Locate the cell with the specified text and output its [X, Y] center coordinate. 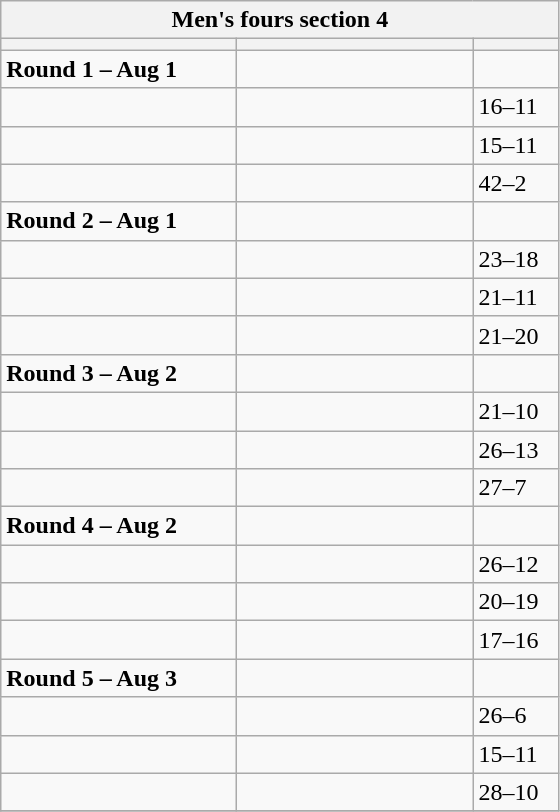
26–6 [516, 716]
21–11 [516, 297]
23–18 [516, 259]
Round 1 – Aug 1 [119, 69]
Men's fours section 4 [280, 20]
17–16 [516, 640]
Round 2 – Aug 1 [119, 221]
Round 5 – Aug 3 [119, 678]
42–2 [516, 183]
16–11 [516, 107]
Round 3 – Aug 2 [119, 373]
27–7 [516, 488]
21–10 [516, 411]
26–12 [516, 564]
26–13 [516, 449]
21–20 [516, 335]
28–10 [516, 792]
Round 4 – Aug 2 [119, 526]
20–19 [516, 602]
